Search for the cell housing the specified text and yield its [X, Y] center coordinate. 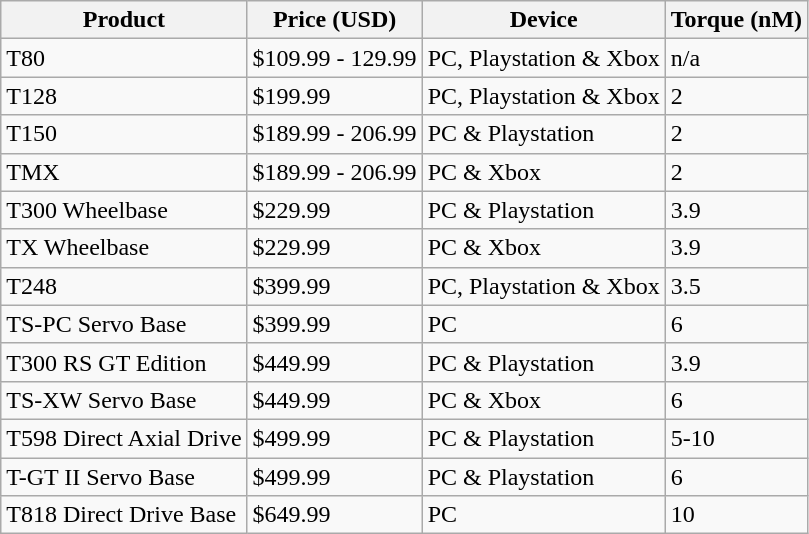
10 [736, 515]
T150 [124, 134]
T300 Wheelbase [124, 210]
TX Wheelbase [124, 248]
TS-PC Servo Base [124, 324]
Torque (nM) [736, 20]
$109.99 - 129.99 [334, 58]
T300 RS GT Edition [124, 362]
TMX [124, 172]
3.5 [736, 286]
$199.99 [334, 96]
TS-XW Servo Base [124, 400]
$649.99 [334, 515]
Product [124, 20]
5-10 [736, 438]
Price (USD) [334, 20]
T818 Direct Drive Base [124, 515]
T128 [124, 96]
T248 [124, 286]
Device [544, 20]
n/a [736, 58]
T598 Direct Axial Drive [124, 438]
T-GT II Servo Base [124, 477]
T80 [124, 58]
